Identify which cell holds the provided text, then report its (x, y) central coordinate. 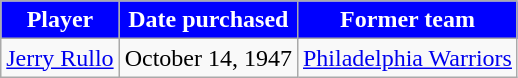
Former team (407, 20)
Philadelphia Warriors (407, 58)
Jerry Rullo (60, 58)
Date purchased (208, 20)
October 14, 1947 (208, 58)
Player (60, 20)
